Detect which cell encompasses the target text, then output its (X, Y) center coordinate. 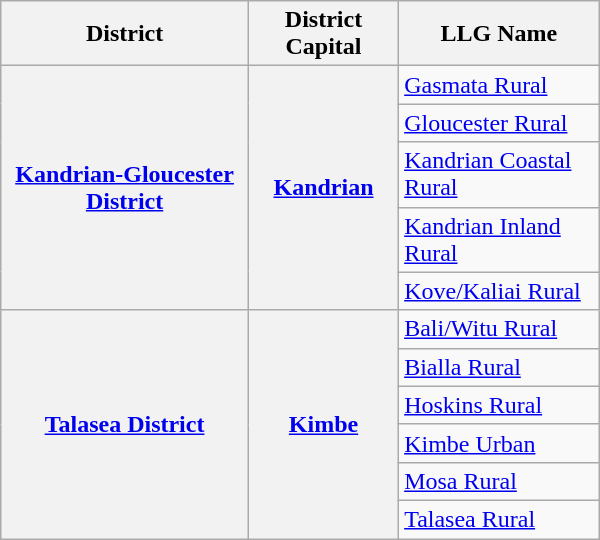
Gasmata Rural (500, 85)
Hoskins Rural (500, 405)
Kandrian (323, 188)
Mosa Rural (500, 481)
Kandrian-Gloucester District (125, 188)
Kandrian Coastal Rural (500, 174)
District (125, 34)
Talasea Rural (500, 519)
District Capital (323, 34)
Bialla Rural (500, 367)
Talasea District (125, 424)
Kimbe Urban (500, 443)
Gloucester Rural (500, 123)
Kove/Kaliai Rural (500, 291)
Kandrian Inland Rural (500, 240)
Bali/Witu Rural (500, 329)
LLG Name (500, 34)
Kimbe (323, 424)
